Capture the cell that displays the provided text and extract its (X, Y) central coordinate. 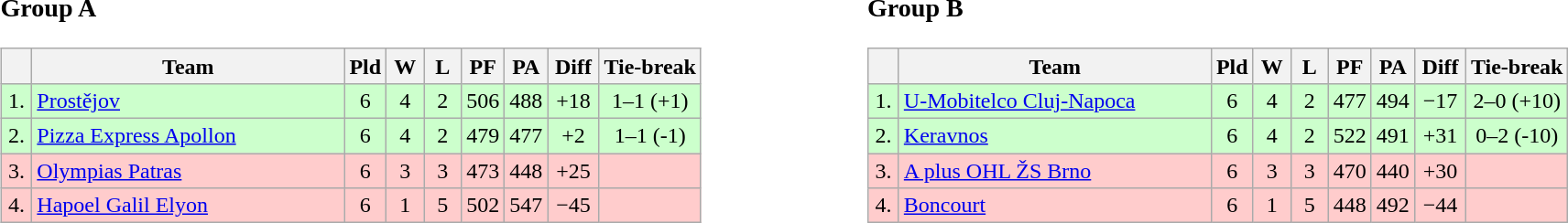
440 (1392, 171)
Hapoel Galil Elyon (189, 206)
0–2 (-10) (1517, 136)
Olympias Patras (189, 171)
+2 (573, 136)
1–1 (+1) (650, 101)
491 (1392, 136)
470 (1350, 171)
−17 (1440, 101)
U-Mobitelco Cluj-Napoca (1055, 101)
A plus OHL ŽS Brno (1055, 171)
2–0 (+10) (1517, 101)
Pizza Express Apollon (189, 136)
−44 (1440, 206)
506 (484, 101)
+25 (573, 171)
479 (484, 136)
502 (484, 206)
+18 (573, 101)
+30 (1440, 171)
492 (1392, 206)
494 (1392, 101)
1–1 (-1) (650, 136)
+31 (1440, 136)
Boncourt (1055, 206)
Keravnos (1055, 136)
522 (1350, 136)
473 (484, 171)
547 (526, 206)
Prostějov (189, 101)
−45 (573, 206)
488 (526, 101)
